Find where the given text appears and provide that cell's center as [x, y] coordinate. 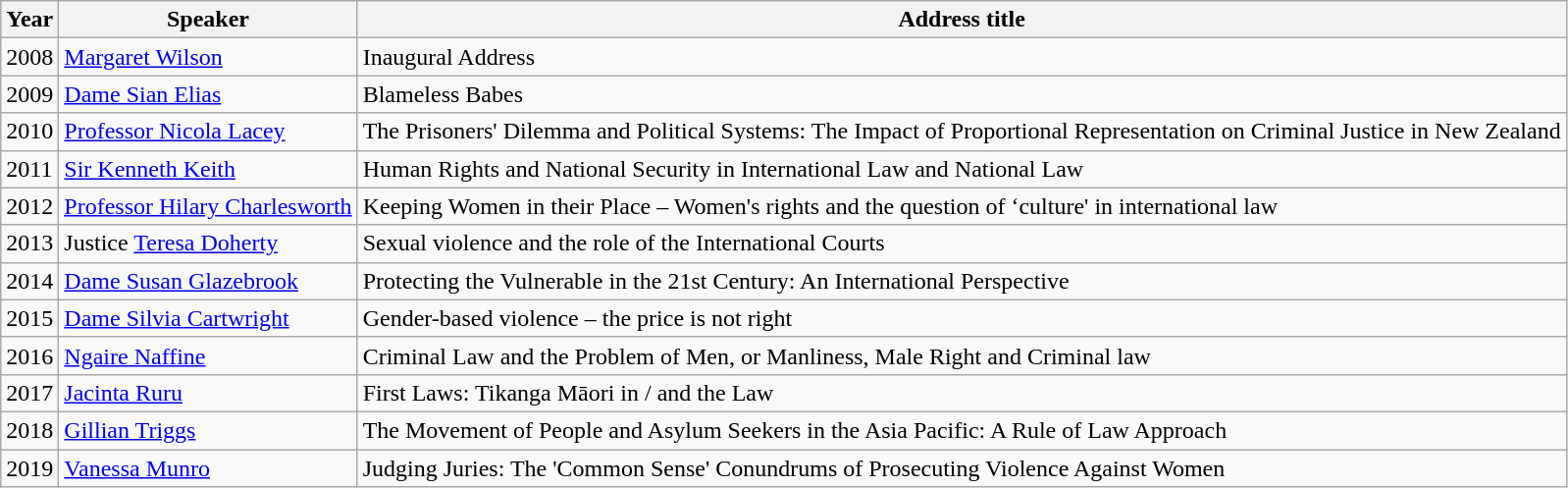
Keeping Women in their Place – Women's rights and the question of ‘culture' in international law [962, 206]
Inaugural Address [962, 57]
Address title [962, 20]
2018 [29, 430]
Gender-based violence – the price is not right [962, 318]
2014 [29, 281]
Judging Juries: The 'Common Sense' Conundrums of Prosecuting Violence Against Women [962, 468]
Professor Nicola Lacey [208, 132]
Dame Susan Glazebrook [208, 281]
Jacinta Ruru [208, 393]
Margaret Wilson [208, 57]
Sexual violence and the role of the International Courts [962, 244]
2016 [29, 355]
Blameless Babes [962, 94]
2011 [29, 169]
2015 [29, 318]
The Prisoners' Dilemma and Political Systems: The Impact of Proportional Representation on Criminal Justice in New Zealand [962, 132]
Sir Kenneth Keith [208, 169]
Year [29, 20]
Vanessa Munro [208, 468]
2009 [29, 94]
2008 [29, 57]
2013 [29, 244]
Ngaire Naffine [208, 355]
Justice Teresa Doherty [208, 244]
The Movement of People and Asylum Seekers in the Asia Pacific: A Rule of Law Approach [962, 430]
2010 [29, 132]
Dame Silvia Cartwright [208, 318]
Protecting the Vulnerable in the 21st Century: An International Perspective [962, 281]
2017 [29, 393]
First Laws: Tikanga Māori in / and the Law [962, 393]
Dame Sian Elias [208, 94]
Gillian Triggs [208, 430]
2019 [29, 468]
2012 [29, 206]
Professor Hilary Charlesworth [208, 206]
Criminal Law and the Problem of Men, or Manliness, Male Right and Criminal law [962, 355]
Speaker [208, 20]
Human Rights and National Security in International Law and National Law [962, 169]
